Return (x, y) of the center of cell containing provided text 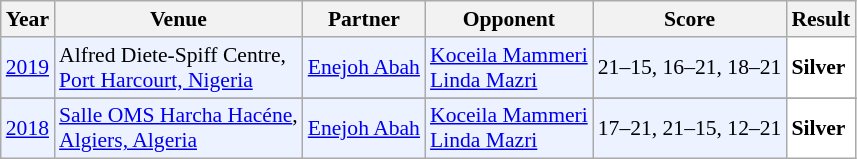
Venue (178, 19)
21–15, 16–21, 18–21 (690, 68)
Score (690, 19)
2019 (28, 68)
17–21, 21–15, 12–21 (690, 128)
2018 (28, 128)
Year (28, 19)
Partner (364, 19)
Result (820, 19)
Opponent (509, 19)
Alfred Diete-Spiff Centre,Port Harcourt, Nigeria (178, 68)
Salle OMS Harcha Hacéne,Algiers, Algeria (178, 128)
